Find where the given text appears and provide that cell's center as (x, y) coordinate. 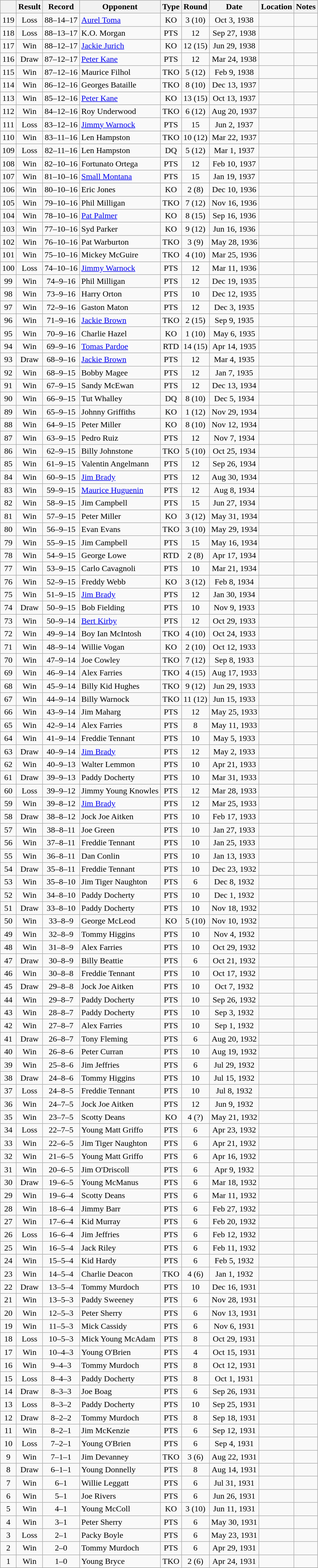
73 (8, 621)
80 (8, 529)
106 (8, 190)
3 (9) (195, 242)
Oct 7, 1932 (234, 986)
Sep 18, 1931 (234, 1418)
8–3–3 (61, 1391)
48 (8, 947)
39 (8, 1065)
Dec 1, 1932 (234, 895)
16 (8, 1365)
54 (8, 869)
52–9–15 (61, 582)
Pat Warburton (120, 242)
30–8–9 (61, 960)
74 (8, 608)
2–1 (61, 1535)
Opponent (120, 7)
42 (8, 1026)
60–9–15 (61, 477)
40–9–14 (61, 751)
4 (6) (195, 1274)
111 (8, 124)
96 (8, 320)
Mar 25, 1933 (234, 804)
11 (12) (195, 699)
Jun 2, 1937 (234, 124)
114 (8, 85)
104 (8, 216)
22–6–5 (61, 1143)
43 (8, 1013)
Jan 19, 1937 (234, 177)
Feb 8, 1934 (234, 582)
61–9–15 (61, 464)
9 (8, 1457)
Result (30, 7)
34–8–10 (61, 895)
13–5–3 (61, 1300)
29 (8, 1195)
Apr 14, 1935 (234, 346)
88 (8, 425)
Maurice Huguenin (120, 490)
Tony Fleming (120, 1039)
109 (8, 150)
8–3–2 (61, 1404)
2 (10) (195, 647)
86 (8, 451)
93 (8, 359)
Aug 22, 1931 (234, 1457)
May 31, 1934 (234, 516)
78–10–16 (61, 216)
108 (8, 164)
23 (8, 1274)
Mar 11, 1936 (234, 268)
42–9–14 (61, 725)
Oct 3, 1938 (234, 20)
53 (8, 882)
Jun 11, 1931 (234, 1509)
Nov 7, 1934 (234, 438)
56 (8, 843)
54–9–15 (61, 555)
Oct 29, 1931 (234, 1339)
68 (8, 686)
102 (8, 242)
Sep 12, 1931 (234, 1431)
16–6–4 (61, 1235)
77–10–16 (61, 229)
Carlo Cavagnoli (120, 568)
3–1 (61, 1522)
Young McColl (120, 1509)
17–6–4 (61, 1222)
8–4–3 (61, 1378)
Round (195, 7)
1 (8, 1561)
Dec 16, 1931 (234, 1287)
Jackie Jurich (120, 46)
Evan Evans (120, 529)
51–9–15 (61, 595)
Mar 24, 1938 (234, 59)
101 (8, 255)
Feb 20, 1932 (234, 1222)
83 (8, 490)
46 (8, 973)
Young McManus (120, 1182)
32–8–9 (61, 934)
18–6–4 (61, 1208)
35–8–10 (61, 882)
24–8–5 (61, 1091)
26–8–7 (61, 1039)
72 (8, 634)
82 (8, 503)
84–12–16 (61, 111)
33–8–10 (61, 908)
37 (8, 1091)
Small Montana (120, 177)
33–8–9 (61, 921)
14 (15) (195, 346)
Feb 5, 1932 (234, 1261)
Jul 29, 1932 (234, 1065)
Willie Leggatt (120, 1483)
57 (8, 830)
68–9–16 (61, 359)
77 (8, 568)
107 (8, 177)
92 (8, 372)
Young Bryce (120, 1561)
Mar 18, 1932 (234, 1182)
60 (8, 790)
78 (8, 555)
20 (8, 1313)
Jim Devanney (120, 1457)
22 (8, 1287)
Bob Fielding (120, 608)
Mar 25, 1936 (234, 255)
41–9–14 (61, 738)
Aug 19, 1932 (234, 1052)
19–6–5 (61, 1182)
Apr 24, 1931 (234, 1561)
Harry Orton (120, 294)
Fortunato Ortega (120, 164)
Mick Young McAdam (120, 1339)
May 28, 1936 (234, 242)
Dec 13, 1934 (234, 386)
Nov 28, 1931 (234, 1300)
12 (15) (195, 46)
74–10–16 (61, 268)
13–5–4 (61, 1287)
19–6–4 (61, 1195)
Feb 10, 1937 (234, 164)
39–9–13 (61, 777)
5–1 (61, 1496)
38–8–11 (61, 830)
7–1–1 (61, 1457)
2 (6) (195, 1561)
55–9–15 (61, 542)
38–8–12 (61, 817)
May 16, 1934 (234, 542)
Bert Kirby (120, 621)
67 (8, 699)
40–9–13 (61, 764)
87–12–16 (61, 72)
36–8–11 (61, 856)
34 (8, 1130)
May 5, 1933 (234, 738)
Sep 27, 1938 (234, 33)
Feb 9, 1938 (234, 72)
Jack Riley (120, 1248)
103 (8, 229)
Oct 12, 1933 (234, 647)
38 (8, 1078)
Apr 29, 1931 (234, 1548)
Mar 4, 1935 (234, 359)
15–5–4 (61, 1261)
70 (8, 660)
5 (8, 1509)
Jan 25, 1933 (234, 843)
Paddy Sweeney (120, 1300)
Jun 9, 1932 (234, 1104)
56–9–15 (61, 529)
May 25, 1933 (234, 712)
1 (12) (195, 412)
Nov 12, 1934 (234, 425)
4–1 (61, 1509)
Peter Curran (120, 1052)
80–10–16 (61, 190)
Valentin Angelmann (120, 464)
Sep 4, 1931 (234, 1444)
70–9–16 (61, 333)
19 (8, 1326)
Georges Bataille (120, 85)
62 (8, 764)
33 (8, 1143)
Jan 1, 1932 (234, 1274)
Oct 25, 1934 (234, 451)
28 (8, 1208)
12–5–3 (61, 1313)
May 11, 1933 (234, 725)
Nov 6, 1931 (234, 1326)
Aug 20, 1937 (234, 111)
6 (12) (195, 111)
116 (8, 59)
Boy Ian McIntosh (120, 634)
Feb 17, 1933 (234, 817)
97 (8, 307)
Feb 11, 1932 (234, 1248)
Mick Cassidy (120, 1326)
Dan Conlin (120, 856)
Jan 7, 1935 (234, 372)
Mar 21, 1934 (234, 568)
Oct 24, 1933 (234, 634)
82–11–16 (61, 150)
Jimmy Young Knowles (120, 790)
Roy Underwood (120, 111)
Jun 16, 1936 (234, 229)
Jul 15, 1932 (234, 1078)
Jimmy Barr (120, 1208)
118 (8, 33)
Joe Rivers (120, 1496)
10–5–3 (61, 1339)
Jan 27, 1933 (234, 830)
14 (8, 1391)
88–14–17 (61, 20)
11 (8, 1431)
Apr 21, 1933 (234, 764)
67–9–15 (61, 386)
30–8–8 (61, 973)
44 (8, 1000)
Oct 29, 1933 (234, 621)
13 (8, 1404)
20–6–5 (61, 1169)
Oct 13, 1937 (234, 98)
11–5–3 (61, 1326)
35 (8, 1117)
110 (8, 137)
113 (8, 98)
79 (8, 542)
39–8–12 (61, 804)
41 (8, 1039)
90 (8, 399)
Aug 8, 1934 (234, 490)
64–9–15 (61, 425)
Eric Jones (120, 190)
Jun 15, 1933 (234, 699)
63–9–15 (61, 438)
39–9–12 (61, 790)
Sep 26, 1934 (234, 464)
Dec 23, 1932 (234, 869)
16–5–4 (61, 1248)
May 23, 1931 (234, 1535)
6–1–1 (61, 1470)
Nov 4, 1932 (234, 934)
27–8–7 (61, 1026)
27 (8, 1222)
21 (8, 1300)
23–7–5 (61, 1117)
Jul 31, 1931 (234, 1483)
Apr 9, 1932 (234, 1169)
Joe Cowley (120, 660)
Dec 10, 1936 (234, 190)
Mar 11, 1932 (234, 1195)
10–4–3 (61, 1352)
45–9–14 (61, 686)
Nov 9, 1933 (234, 608)
82–10–16 (61, 164)
81–10–16 (61, 177)
86–12–16 (61, 85)
Jim O'Driscoll (120, 1169)
Joe Green (120, 830)
25–8–6 (61, 1065)
Jan 13, 1933 (234, 856)
3 (6) (195, 1457)
8 (15) (195, 216)
24–8–6 (61, 1078)
Dec 5, 1934 (234, 399)
Packy Boyle (120, 1535)
87 (8, 438)
Tomas Pardoe (120, 346)
Apr 21, 1932 (234, 1143)
95 (8, 333)
50 (8, 921)
22–7–5 (61, 1130)
Sep 16, 1936 (234, 216)
Jul 8, 1932 (234, 1091)
Mar 31, 1933 (234, 777)
17 (8, 1352)
Oct 21, 1932 (234, 960)
Billy Kid Hughes (120, 686)
45 (8, 986)
117 (8, 46)
Charlie Hazel (120, 333)
84 (8, 477)
Apr 23, 1932 (234, 1130)
Oct 17, 1932 (234, 973)
Syd Parker (120, 229)
8–2–1 (61, 1431)
36 (8, 1104)
Date (234, 7)
55 (8, 856)
53–9–15 (61, 568)
76–10–16 (61, 242)
13 (15) (195, 98)
21–6–5 (61, 1156)
69 (8, 673)
Aurel Toma (120, 20)
65 (8, 725)
Nov 18, 1932 (234, 908)
Gaston Maton (120, 307)
100 (8, 268)
Jun 29, 1933 (234, 686)
Young Donnelly (120, 1470)
6–1 (61, 1483)
68–9–15 (61, 372)
Billy Warnock (120, 699)
26 (8, 1235)
35–8–11 (61, 869)
Freddy Webb (120, 582)
10 (12) (195, 137)
Jim McKenzie (120, 1431)
51 (8, 908)
Apr 17, 1934 (234, 555)
Jun 26, 1931 (234, 1496)
1–0 (61, 1561)
Feb 12, 1932 (234, 1235)
66 (8, 712)
Jun 27, 1934 (234, 503)
Notes (306, 7)
47 (8, 960)
Oct 29, 1932 (234, 947)
Feb 27, 1932 (234, 1208)
99 (8, 281)
58–9–15 (61, 503)
George Lowe (120, 555)
May 2, 1933 (234, 751)
58 (8, 817)
Dec 13, 1937 (234, 85)
47–9–14 (61, 660)
Mar 22, 1937 (234, 137)
28–8–7 (61, 1013)
Dec 19, 1935 (234, 281)
Sep 26, 1932 (234, 1000)
26–8–6 (61, 1052)
115 (8, 72)
Sep 25, 1931 (234, 1404)
4 (15) (195, 673)
75–10–16 (61, 255)
Nov 29, 1934 (234, 412)
76 (8, 582)
85 (8, 464)
91 (8, 386)
K.O. Morgan (120, 33)
52 (8, 895)
14–5–4 (61, 1274)
Sep 26, 1931 (234, 1391)
61 (8, 777)
63 (8, 751)
Type (171, 7)
Kid Hardy (120, 1261)
48–9–14 (61, 647)
88–12–17 (61, 46)
Aug 17, 1933 (234, 673)
Oct 1, 1931 (234, 1378)
Sep 1, 1932 (234, 1026)
50–9–15 (61, 608)
Sep 8, 1933 (234, 660)
89 (8, 412)
Pat Palmer (120, 216)
105 (8, 203)
Jun 29, 1938 (234, 46)
29–8–7 (61, 1000)
88–13–17 (61, 33)
Mickey McGuire (120, 255)
Bobby Magee (120, 372)
Sandy McEwan (120, 386)
Apr 16, 1932 (234, 1156)
Sep 3, 1932 (234, 1013)
7 (8, 1483)
Nov 10, 1932 (234, 921)
Aug 30, 1934 (234, 477)
94 (8, 346)
8–2–2 (61, 1418)
62–9–15 (61, 451)
3 (8, 1535)
Walter Lemmon (120, 764)
2 (8, 1548)
85–12–16 (61, 98)
83–12–16 (61, 124)
81 (8, 516)
71–9–16 (61, 320)
2–0 (61, 1548)
Oct 12, 1931 (234, 1365)
64 (8, 738)
18 (8, 1339)
24–7–5 (61, 1104)
Charlie Deacon (120, 1274)
Aug 14, 1931 (234, 1470)
Jim Maharg (120, 712)
Mar 28, 1933 (234, 790)
1 (10) (195, 333)
George McLeod (120, 921)
46–9–14 (61, 673)
Aug 20, 1932 (234, 1039)
Willie Vogan (120, 647)
74–9–16 (61, 281)
Pedro Ruiz (120, 438)
Dec 12, 1935 (234, 294)
31–8–9 (61, 947)
Oct 15, 1931 (234, 1352)
73–9–16 (61, 294)
Mar 1, 1937 (234, 150)
Johnny Griffiths (120, 412)
71 (8, 647)
24 (8, 1261)
7–2–1 (61, 1444)
2 (15) (195, 320)
May 6, 1935 (234, 333)
98 (8, 294)
119 (8, 20)
4 (?) (195, 1117)
75 (8, 595)
Sep 9, 1935 (234, 320)
May 30, 1931 (234, 1522)
59 (8, 804)
Jan 30, 1934 (234, 595)
44–9–14 (61, 699)
Location (276, 7)
72–9–16 (61, 307)
Maurice Filhol (120, 72)
Nov 13, 1931 (234, 1313)
29–8–8 (61, 986)
Tut Whalley (120, 399)
49–9–14 (61, 634)
May 29, 1934 (234, 529)
112 (8, 111)
Joe Boag (120, 1391)
Billy Beattie (120, 960)
Dec 3, 1935 (234, 307)
57–9–15 (61, 516)
37–8–11 (61, 843)
May 21, 1932 (234, 1117)
25 (8, 1248)
83–11–16 (61, 137)
79–10–16 (61, 203)
31 (8, 1169)
30 (8, 1182)
Record (61, 7)
Dec 8, 1932 (234, 882)
9–4–3 (61, 1365)
40 (8, 1052)
49 (8, 934)
32 (8, 1156)
43–9–14 (61, 712)
Nov 16, 1936 (234, 203)
Billy Johnstone (120, 451)
87–12–17 (61, 59)
Kid Murray (120, 1222)
50–9–14 (61, 621)
65–9–15 (61, 412)
59–9–15 (61, 490)
66–9–15 (61, 399)
69–9–16 (61, 346)
